Locate the cell with the specified text and output its (x, y) center coordinate. 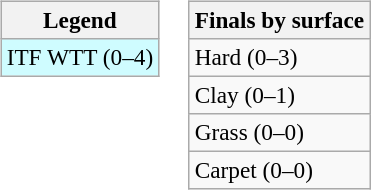
Legend (80, 20)
Grass (0–0) (279, 133)
Clay (0–1) (279, 95)
Carpet (0–0) (279, 171)
Hard (0–3) (279, 57)
Finals by surface (279, 20)
ITF WTT (0–4) (80, 57)
